For the text-containing cell, return its midpoint in [x, y] coordinate format. 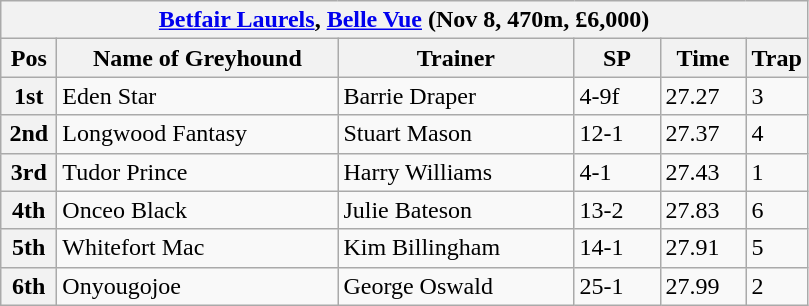
5th [29, 248]
25-1 [617, 286]
Julie Bateson [456, 210]
3rd [29, 172]
2nd [29, 134]
Trainer [456, 58]
Harry Williams [456, 172]
27.83 [703, 210]
Trap [776, 58]
1 [776, 172]
Onceo Black [198, 210]
13-2 [617, 210]
4-9f [617, 96]
Whitefort Mac [198, 248]
Tudor Prince [198, 172]
6th [29, 286]
4th [29, 210]
12-1 [617, 134]
Time [703, 58]
Longwood Fantasy [198, 134]
George Oswald [456, 286]
5 [776, 248]
3 [776, 96]
Kim Billingham [456, 248]
SP [617, 58]
Eden Star [198, 96]
4 [776, 134]
27.37 [703, 134]
27.91 [703, 248]
Betfair Laurels, Belle Vue (Nov 8, 470m, £6,000) [404, 20]
27.27 [703, 96]
1st [29, 96]
27.43 [703, 172]
Barrie Draper [456, 96]
Stuart Mason [456, 134]
14-1 [617, 248]
Onyougojoe [198, 286]
Name of Greyhound [198, 58]
6 [776, 210]
27.99 [703, 286]
Pos [29, 58]
4-1 [617, 172]
2 [776, 286]
